Capture the cell that displays the provided text and extract its (X, Y) central coordinate. 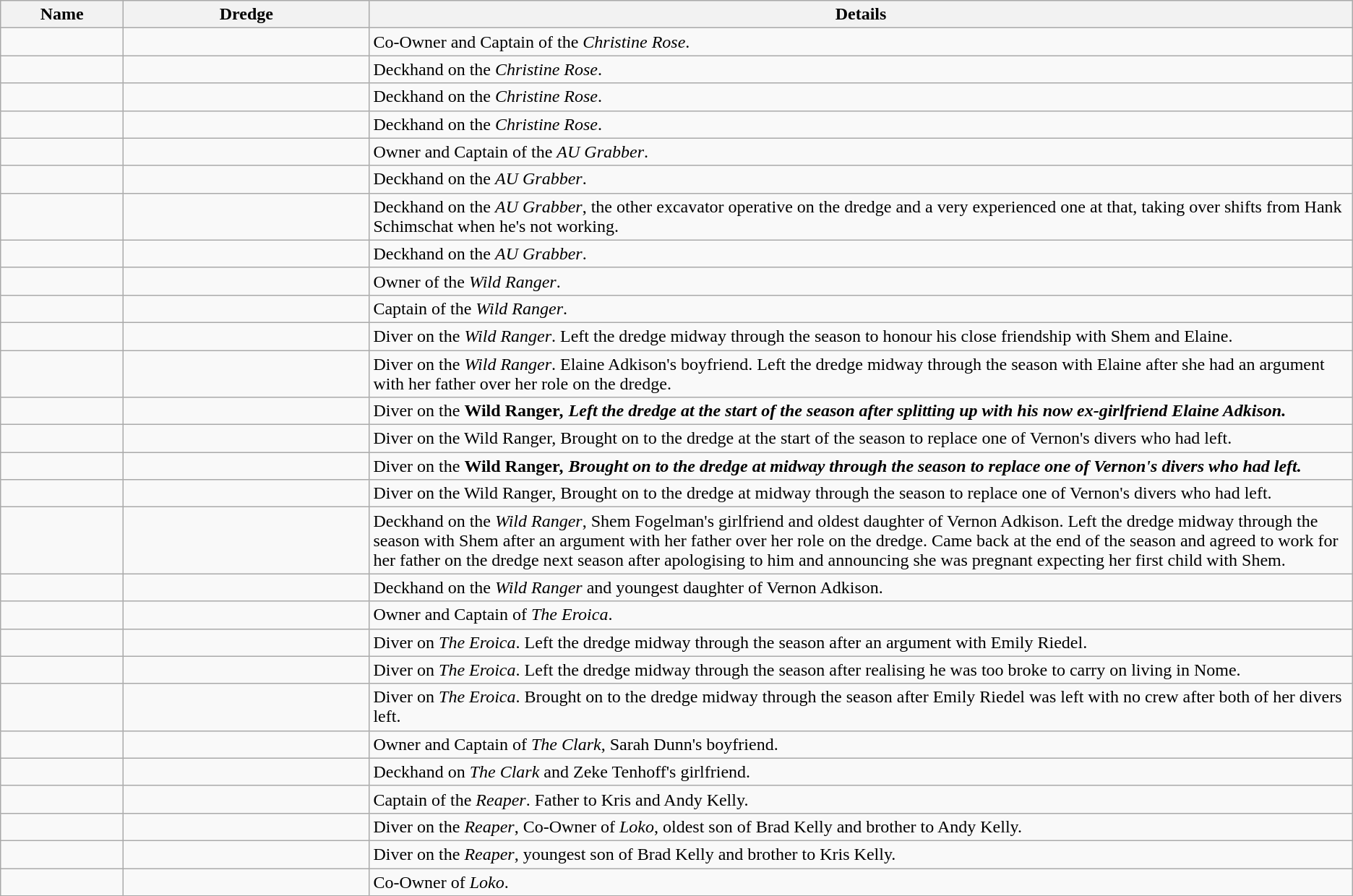
Name (62, 14)
Deckhand on the Wild Ranger and youngest daughter of Vernon Adkison. (861, 587)
Diver on the Wild Ranger, Left the dredge at the start of the season after splitting up with his now ex-girlfriend Elaine Adkison. (861, 411)
Deckhand on The Clark and Zeke Tenhoff's girlfriend. (861, 772)
Captain of the Wild Ranger. (861, 309)
Dredge (246, 14)
Owner and Captain of The Clark, Sarah Dunn's boyfriend. (861, 744)
Owner and Captain of The Eroica. (861, 615)
Details (861, 14)
Diver on the Wild Ranger, Brought on to the dredge at the start of the season to replace one of Vernon's divers who had left. (861, 439)
Co-Owner of Loko. (861, 882)
Diver on The Eroica. Left the dredge midway through the season after realising he was too broke to carry on living in Nome. (861, 670)
Owner of the Wild Ranger. (861, 281)
Co-Owner and Captain of the Christine Rose. (861, 42)
Diver on The Eroica. Left the dredge midway through the season after an argument with Emily Riedel. (861, 642)
Diver on the Reaper, youngest son of Brad Kelly and brother to Kris Kelly. (861, 854)
Diver on the Reaper, Co-Owner of Loko, oldest son of Brad Kelly and brother to Andy Kelly. (861, 827)
Diver on The Eroica. Brought on to the dredge midway through the season after Emily Riedel was left with no crew after both of her divers left. (861, 707)
Owner and Captain of the AU Grabber. (861, 152)
Diver on the Wild Ranger. Left the dredge midway through the season to honour his close friendship with Shem and Elaine. (861, 336)
Captain of the Reaper. Father to Kris and Andy Kelly. (861, 799)
